Pinpoint the cell where the given text exists, returning its (x, y) midpoint coordinate. 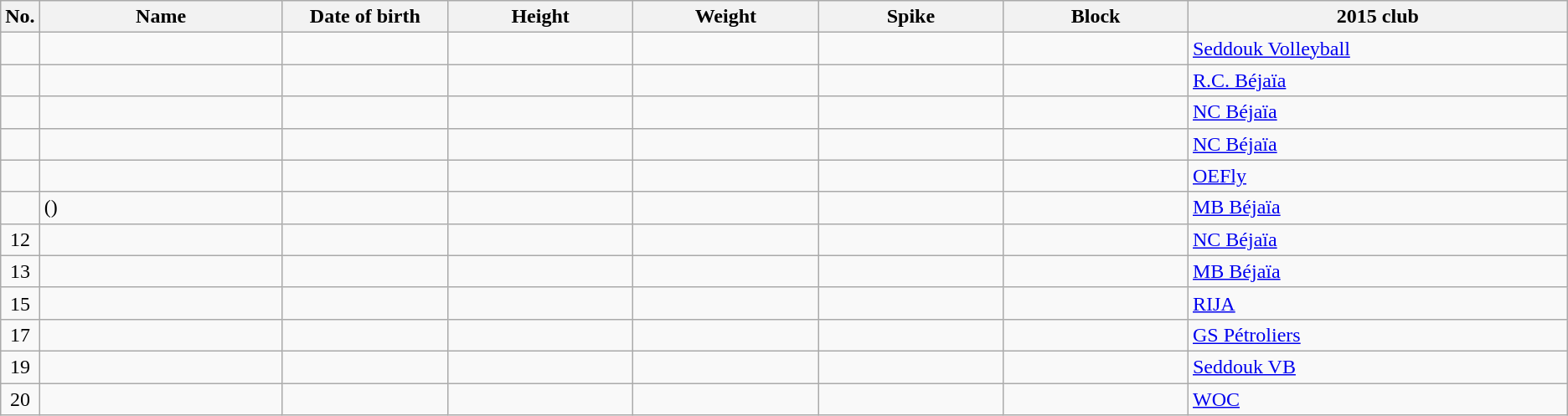
No. (20, 17)
Name (161, 17)
Block (1096, 17)
RIJA (1377, 303)
Height (541, 17)
R.C. Béjaïa (1377, 80)
19 (20, 367)
() (161, 208)
WOC (1377, 399)
GS Pétroliers (1377, 335)
Spike (911, 17)
Date of birth (365, 17)
13 (20, 271)
20 (20, 399)
12 (20, 239)
Seddouk VB (1377, 367)
Weight (725, 17)
Seddouk Volleyball (1377, 49)
17 (20, 335)
OEFly (1377, 176)
2015 club (1377, 17)
15 (20, 303)
